Locate the cell with the specified text and output its [x, y] center coordinate. 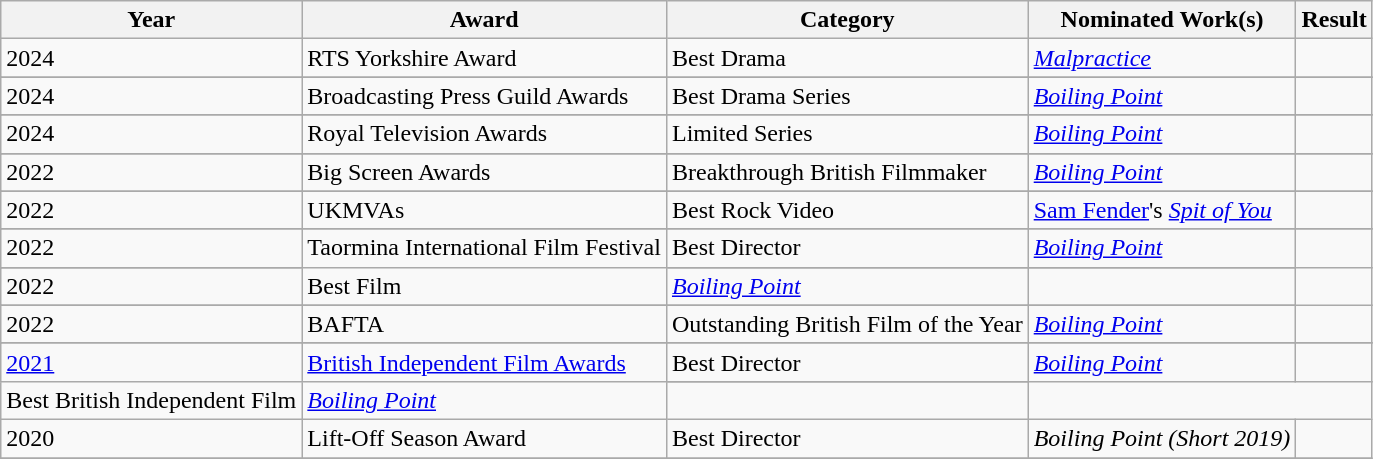
Year [152, 20]
Big Screen Awards [484, 172]
Category [847, 20]
RTS Yorkshire Award [484, 58]
Breakthrough British Filmmaker [847, 172]
Outstanding British Film of the Year [847, 324]
British Independent Film Awards [484, 362]
Result [1334, 20]
Award [484, 20]
Malpractice [1162, 58]
UKMVAs [484, 210]
Boiling Point (Short 2019) [1162, 438]
Nominated Work(s) [1162, 20]
Best British Independent Film [152, 400]
2020 [152, 438]
BAFTA [484, 324]
Lift-Off Season Award [484, 438]
Best Film [484, 286]
Best Drama [847, 58]
2021 [152, 362]
Sam Fender's Spit of You [1162, 210]
Best Drama Series [847, 96]
Taormina International Film Festival [484, 248]
Royal Television Awards [484, 134]
Best Rock Video [847, 210]
Broadcasting Press Guild Awards [484, 96]
Limited Series [847, 134]
